Search for the cell housing the specified text and yield its (X, Y) center coordinate. 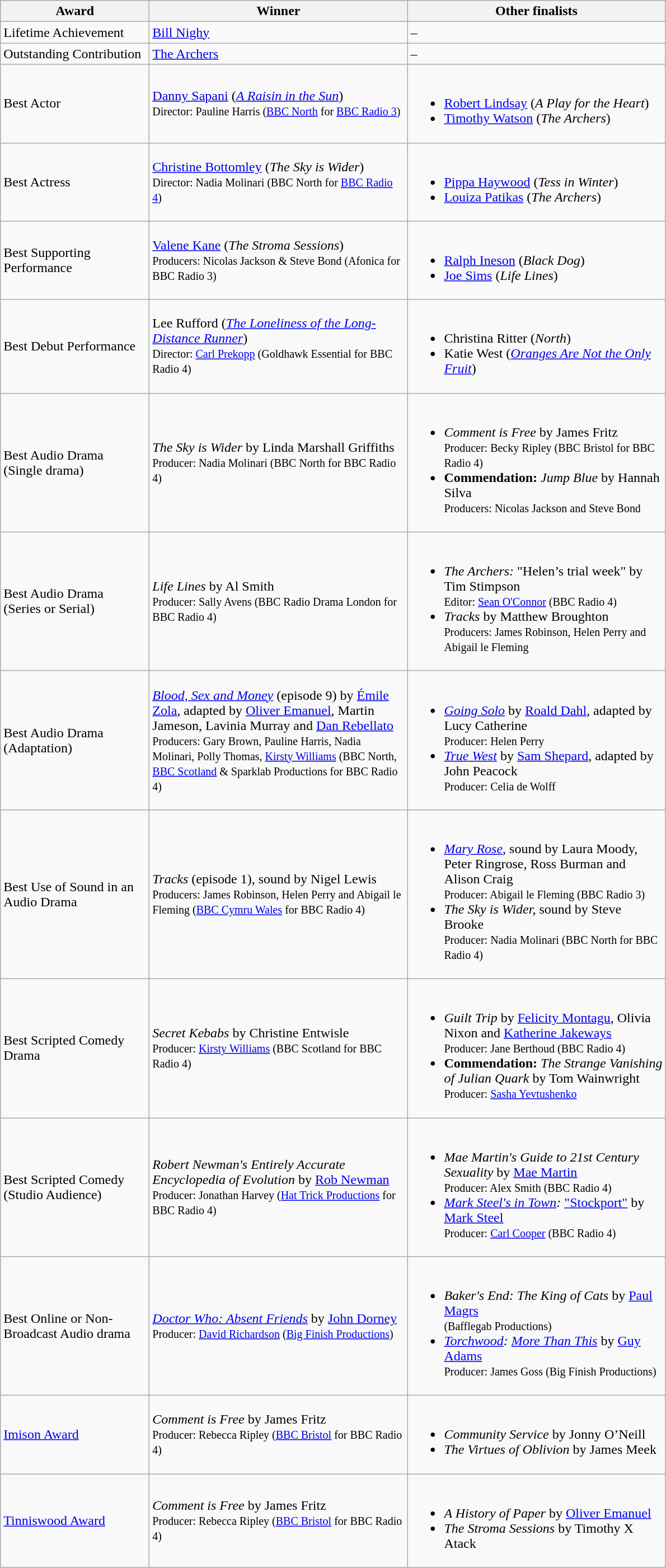
Winner (279, 11)
Lee Rufford (The Loneliness of the Long-Distance Runner)Director: Carl Prekopp (Goldhawk Essential for BBC Radio 4) (279, 346)
Baker's End: The King of Cats by Paul Magrs(Bafflegab Productions)Torchwood: More Than This by Guy AdamsProducer: James Goss (Big Finish Productions) (536, 1326)
Best Supporting Performance (75, 260)
A History of Paper by Oliver EmanuelThe Stroma Sessions by Timothy X Atack (536, 1520)
Best Audio Drama(Adaptation) (75, 740)
Best Audio Drama(Single drama) (75, 462)
Doctor Who: Absent Friends by John DorneyProducer: David Richardson (Big Finish Productions) (279, 1326)
Christine Bottomley (The Sky is Wider)Director: Nadia Molinari (BBC North for BBC Radio 4) (279, 182)
Best Use of Sound in an Audio Drama (75, 894)
Going Solo by Roald Dahl, adapted by Lucy CatherineProducer: Helen PerryTrue West by Sam Shepard, adapted by John PeacockProducer: Celia de Wolff (536, 740)
Valene Kane (The Stroma Sessions)Producers: Nicolas Jackson & Steve Bond (Afonica for BBC Radio 3) (279, 260)
Lifetime Achievement (75, 32)
Best Actress (75, 182)
Robert Newman's Entirely Accurate Encyclopedia of Evolution by Rob NewmanProducer: Jonathan Harvey (Hat Trick Productions for BBC Radio 4) (279, 1187)
Pippa Haywood (Tess in Winter)Louiza Patikas (The Archers) (536, 182)
Imison Award (75, 1435)
The Archers (279, 54)
The Sky is Wider by Linda Marshall GriffithsProducer: Nadia Molinari (BBC North for BBC Radio 4) (279, 462)
Award (75, 11)
Community Service by Jonny O’NeillThe Virtues of Oblivion by James Meek (536, 1435)
Tinniswood Award (75, 1520)
Outstanding Contribution (75, 54)
Danny Sapani (A Raisin in the Sun)Director: Pauline Harris (BBC North for BBC Radio 3) (279, 104)
Best Actor (75, 104)
Christina Ritter (North)Katie West (Oranges Are Not the Only Fruit) (536, 346)
Life Lines by Al SmithProducer: Sally Avens (BBC Radio Drama London for BBC Radio 4) (279, 601)
Bill Nighy (279, 32)
Best Debut Performance (75, 346)
Best Scripted Comedy(Studio Audience) (75, 1187)
Ralph Ineson (Black Dog)Joe Sims (Life Lines) (536, 260)
Robert Lindsay (A Play for the Heart)Timothy Watson (The Archers) (536, 104)
Other finalists (536, 11)
Best Online or Non-Broadcast Audio drama (75, 1326)
Secret Kebabs by Christine EntwisleProducer: Kirsty Williams (BBC Scotland for BBC Radio 4) (279, 1048)
Best Audio Drama(Series or Serial) (75, 601)
Tracks (episode 1), sound by Nigel LewisProducers: James Robinson, Helen Perry and Abigail le Fleming (BBC Cymru Wales for BBC Radio 4) (279, 894)
Best Scripted Comedy Drama (75, 1048)
